Identify which cell holds the provided text, then report its [x, y] central coordinate. 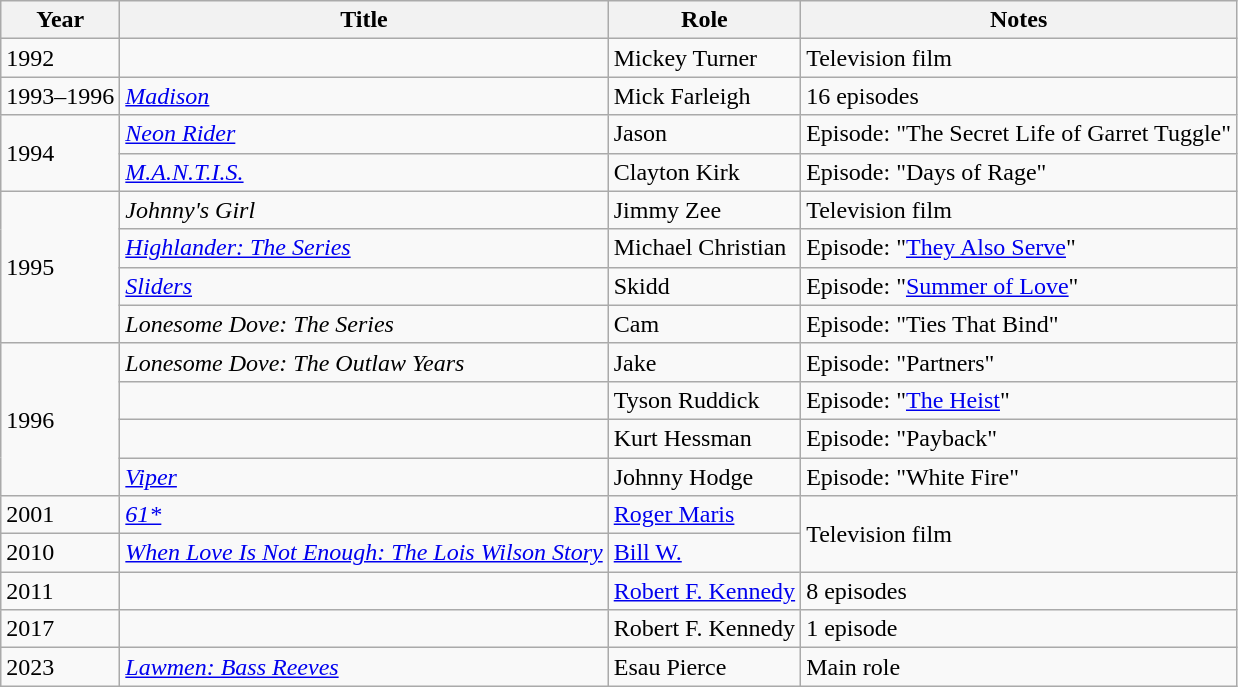
Title [364, 20]
1995 [60, 267]
Jason [704, 134]
Episode: "White Fire" [1019, 477]
Main role [1019, 667]
Role [704, 20]
Michael Christian [704, 248]
Bill W. [704, 553]
Mick Farleigh [704, 96]
Notes [1019, 20]
2011 [60, 591]
M.A.N.T.I.S. [364, 172]
1 episode [1019, 629]
Episode: "Ties That Bind" [1019, 324]
Neon Rider [364, 134]
When Love Is Not Enough: The Lois Wilson Story [364, 553]
Kurt Hessman [704, 438]
2001 [60, 515]
1994 [60, 153]
Skidd [704, 286]
Episode: "The Secret Life of Garret Tuggle" [1019, 134]
Madison [364, 96]
Viper [364, 477]
Tyson Ruddick [704, 400]
1993–1996 [60, 96]
Lonesome Dove: The Outlaw Years [364, 362]
Johnny's Girl [364, 210]
61* [364, 515]
Year [60, 20]
Johnny Hodge [704, 477]
Highlander: The Series [364, 248]
2010 [60, 553]
1992 [60, 58]
Episode: "Summer of Love" [1019, 286]
Esau Pierce [704, 667]
Jimmy Zee [704, 210]
Jake [704, 362]
2023 [60, 667]
Episode: "Days of Rage" [1019, 172]
Episode: "Payback" [1019, 438]
Clayton Kirk [704, 172]
Episode: "They Also Serve" [1019, 248]
Lawmen: Bass Reeves [364, 667]
1996 [60, 419]
Episode: "Partners" [1019, 362]
Sliders [364, 286]
Roger Maris [704, 515]
Cam [704, 324]
16 episodes [1019, 96]
2017 [60, 629]
Episode: "The Heist" [1019, 400]
Mickey Turner [704, 58]
Lonesome Dove: The Series [364, 324]
8 episodes [1019, 591]
